Find where the given text appears and provide that cell's center as (x, y) coordinate. 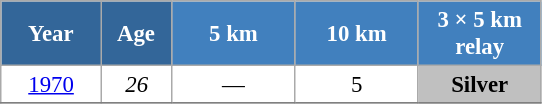
5 (356, 85)
26 (136, 85)
5 km (234, 34)
Age (136, 34)
Year (52, 34)
Silver (480, 85)
— (234, 85)
1970 (52, 85)
10 km (356, 34)
3 × 5 km relay (480, 34)
